From the cell containing the given text, extract its center point as (X, Y) coordinate. 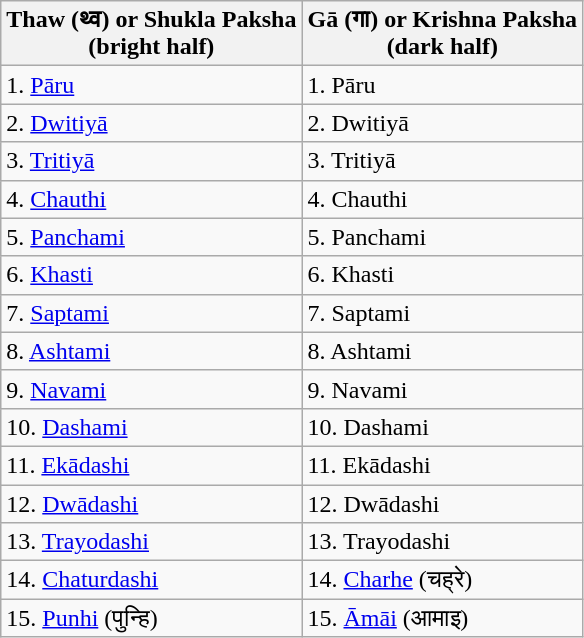
Thaw (थ्व) or Shukla Paksha(bright half) (152, 34)
Gā (गा) or Krishna Paksha(dark half) (442, 34)
14. Charhe (चह्रे) (442, 580)
15. Punhi (पुन्हि) (152, 618)
15. Āmāi (आमाइ) (442, 618)
14. Chaturdashi (152, 580)
